Return the [X, Y] coordinate for the center point of the cell that contains the specified text.  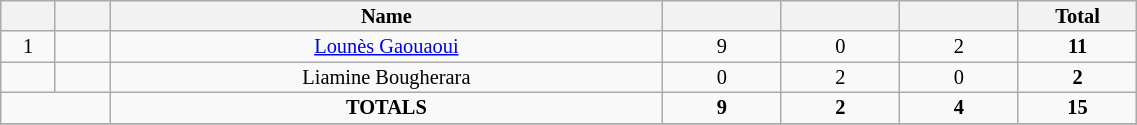
15 [1078, 108]
1 [28, 46]
Lounès Gaouaoui [386, 46]
Total [1078, 16]
TOTALS [386, 108]
11 [1078, 46]
4 [960, 108]
Name [386, 16]
Liamine Bougherara [386, 78]
